Return the [x, y] coordinate for the center point of the cell that contains the specified text.  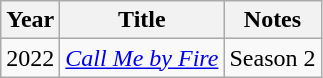
Year [30, 20]
Call Me by Fire [142, 58]
Season 2 [272, 58]
Title [142, 20]
2022 [30, 58]
Notes [272, 20]
